Output the [X, Y] coordinate of the center of the cell containing the given text.  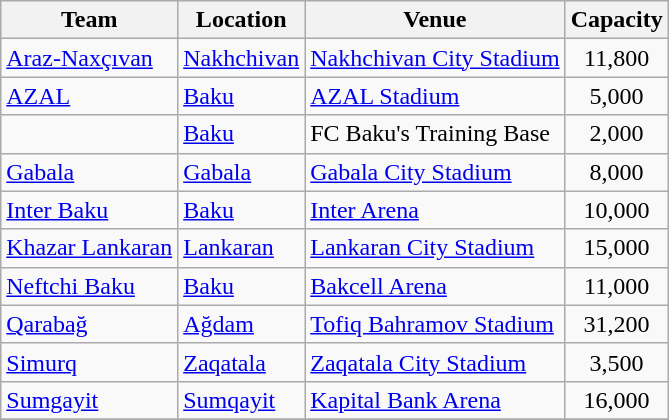
Lankaran City Stadium [435, 248]
AZAL [90, 96]
Inter Baku [90, 210]
AZAL Stadium [435, 96]
10,000 [616, 210]
Lankaran [242, 248]
Location [242, 20]
Nakhchivan [242, 58]
Inter Arena [435, 210]
Venue [435, 20]
15,000 [616, 248]
Zaqatala [242, 362]
Araz-Naxçıvan [90, 58]
FC Baku's Training Base [435, 134]
Capacity [616, 20]
16,000 [616, 400]
Sumqayit [242, 400]
11,800 [616, 58]
2,000 [616, 134]
3,500 [616, 362]
31,200 [616, 324]
Qarabağ [90, 324]
Neftchi Baku [90, 286]
Sumgayit [90, 400]
Simurq [90, 362]
11,000 [616, 286]
Nakhchivan City Stadium [435, 58]
Team [90, 20]
Kapital Bank Arena [435, 400]
5,000 [616, 96]
8,000 [616, 172]
Bakcell Arena [435, 286]
Tofiq Bahramov Stadium [435, 324]
Ağdam [242, 324]
Gabala City Stadium [435, 172]
Khazar Lankaran [90, 248]
Zaqatala City Stadium [435, 362]
